Pinpoint the cell where the given text exists, returning its (X, Y) midpoint coordinate. 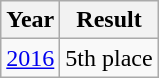
Year (30, 20)
5th place (109, 58)
2016 (30, 58)
Result (109, 20)
